Locate the cell with the specified text and output its [X, Y] center coordinate. 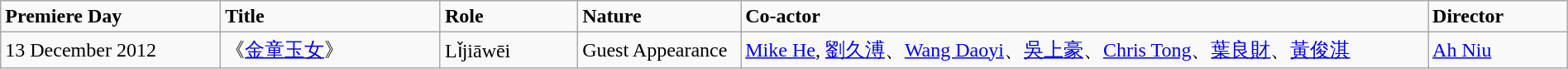
Ah Niu [1499, 50]
13 December 2012 [111, 50]
Guest Appearance [660, 50]
Nature [660, 17]
Mike He, 劉久溥、Wang Daoyi、吳上豪、Chris Tong、葉良財、黃俊淇 [1085, 50]
Premiere Day [111, 17]
《金童玉女》 [331, 50]
Title [331, 17]
Role [509, 17]
Lǐjiāwēi [509, 50]
Co-actor [1085, 17]
Director [1499, 17]
